Pinpoint the cell where the given text exists, returning its (X, Y) midpoint coordinate. 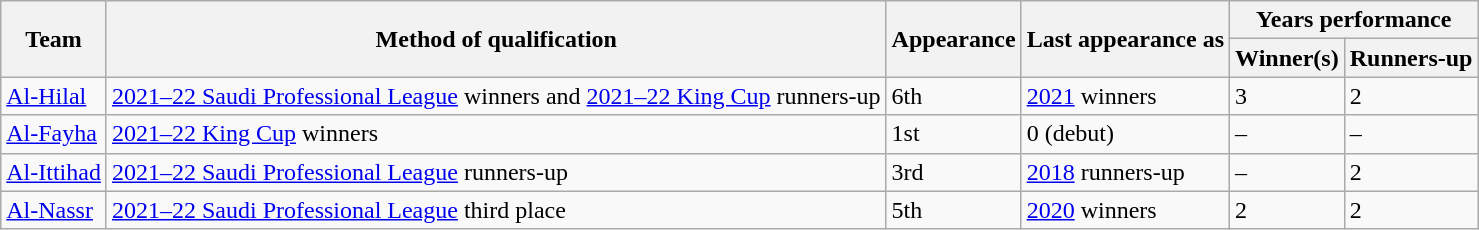
2021–22 Saudi Professional League runners-up (496, 172)
Last appearance as (1125, 39)
2021–22 Saudi Professional League third place (496, 210)
Appearance (954, 39)
Al-Hilal (54, 96)
3 (1288, 96)
Team (54, 39)
0 (debut) (1125, 134)
Al-Fayha (54, 134)
2021–22 Saudi Professional League winners and 2021–22 King Cup runners-up (496, 96)
Al-Nassr (54, 210)
Al-Ittihad (54, 172)
2018 runners-up (1125, 172)
2021 winners (1125, 96)
1st (954, 134)
Winner(s) (1288, 58)
Method of qualification (496, 39)
5th (954, 210)
2020 winners (1125, 210)
Runners-up (1411, 58)
2021–22 King Cup winners (496, 134)
3rd (954, 172)
6th (954, 96)
Years performance (1354, 20)
